For the text-containing cell, return its midpoint in [x, y] coordinate format. 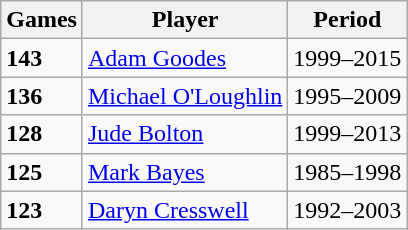
143 [42, 58]
1999–2013 [348, 134]
1999–2015 [348, 58]
Mark Bayes [184, 172]
Player [184, 20]
Games [42, 20]
Michael O'Loughlin [184, 96]
Daryn Cresswell [184, 210]
128 [42, 134]
125 [42, 172]
123 [42, 210]
1992–2003 [348, 210]
Period [348, 20]
136 [42, 96]
Adam Goodes [184, 58]
1985–1998 [348, 172]
Jude Bolton [184, 134]
1995–2009 [348, 96]
